Extract the [X, Y] coordinate from the center of the cell holding the provided text.  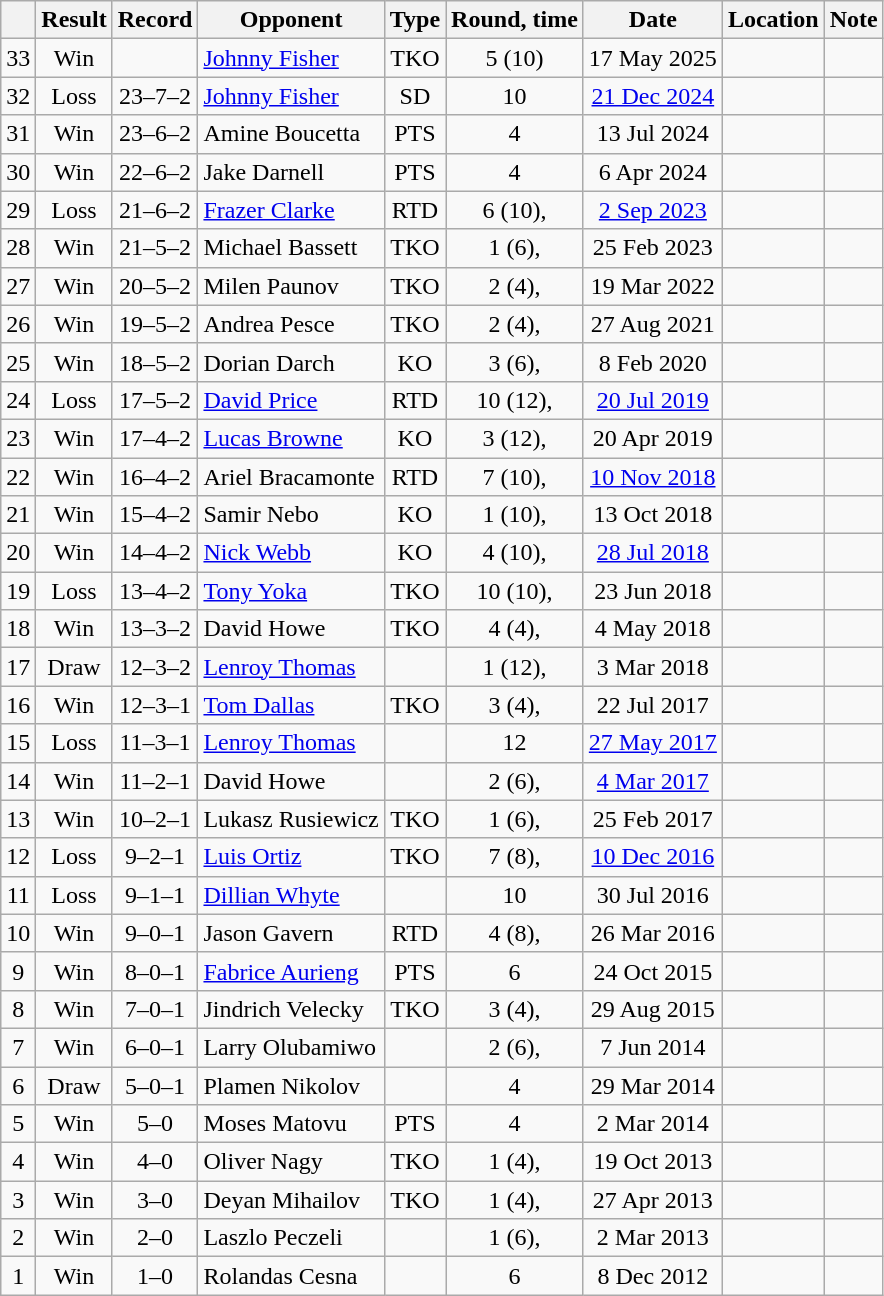
Milen Paunov [291, 286]
17–5–2 [155, 400]
27 Aug 2021 [652, 324]
Rolandas Cesna [291, 1276]
Date [652, 20]
20 Jul 2019 [652, 400]
28 [18, 248]
4 (4), [515, 629]
30 [18, 172]
23 [18, 438]
13 Oct 2018 [652, 515]
1 (10), [515, 515]
3 (6), [515, 362]
26 Mar 2016 [652, 933]
7 [18, 1047]
10 Dec 2016 [652, 857]
9–0–1 [155, 933]
2–0 [155, 1238]
David Price [291, 400]
19 [18, 591]
Jindrich Velecky [291, 1009]
21 Dec 2024 [652, 96]
Andrea Pesce [291, 324]
10–2–1 [155, 819]
29 [18, 210]
23 Jun 2018 [652, 591]
Dillian Whyte [291, 895]
22 [18, 477]
20 Apr 2019 [652, 438]
3 [18, 1200]
Type [414, 20]
5 [18, 1124]
1 [18, 1276]
19–5–2 [155, 324]
Ariel Bracamonte [291, 477]
6 Apr 2024 [652, 172]
11 [18, 895]
Samir Nebo [291, 515]
17 [18, 667]
2 [18, 1238]
8 Feb 2020 [652, 362]
Oliver Nagy [291, 1162]
5–0–1 [155, 1085]
1 (12), [515, 667]
20–5–2 [155, 286]
Record [155, 20]
5 (10) [515, 58]
9–1–1 [155, 895]
10 (12), [515, 400]
Frazer Clarke [291, 210]
11–3–1 [155, 743]
19 Mar 2022 [652, 286]
21–5–2 [155, 248]
3 (12), [515, 438]
31 [18, 134]
Deyan Mihailov [291, 1200]
4–0 [155, 1162]
13–4–2 [155, 591]
24 [18, 400]
28 Jul 2018 [652, 553]
Fabrice Aurieng [291, 971]
23–6–2 [155, 134]
2 Mar 2013 [652, 1238]
7 (10), [515, 477]
Plamen Nikolov [291, 1085]
12–3–1 [155, 705]
21 [18, 515]
Amine Boucetta [291, 134]
6 (10), [515, 210]
16–4–2 [155, 477]
15 [18, 743]
13 [18, 819]
11–2–1 [155, 781]
20 [18, 553]
2 Sep 2023 [652, 210]
Larry Olubamiwo [291, 1047]
26 [18, 324]
27 May 2017 [652, 743]
9 [18, 971]
8 [18, 1009]
Michael Bassett [291, 248]
Lucas Browne [291, 438]
Result [74, 20]
33 [18, 58]
9–2–1 [155, 857]
22 Jul 2017 [652, 705]
4 Mar 2017 [652, 781]
14 [18, 781]
30 Jul 2016 [652, 895]
17 May 2025 [652, 58]
Lukasz Rusiewicz [291, 819]
8 Dec 2012 [652, 1276]
13–3–2 [155, 629]
12–3–2 [155, 667]
4 (8), [515, 933]
29 Mar 2014 [652, 1085]
18 [18, 629]
24 Oct 2015 [652, 971]
18–5–2 [155, 362]
4 (10), [515, 553]
25 [18, 362]
15–4–2 [155, 515]
16 [18, 705]
27 [18, 286]
3–0 [155, 1200]
7 Jun 2014 [652, 1047]
7 (8), [515, 857]
25 Feb 2023 [652, 248]
Jason Gavern [291, 933]
Tony Yoka [291, 591]
8–0–1 [155, 971]
Laszlo Peczeli [291, 1238]
3 Mar 2018 [652, 667]
Nick Webb [291, 553]
Dorian Darch [291, 362]
27 Apr 2013 [652, 1200]
32 [18, 96]
4 May 2018 [652, 629]
10 (10), [515, 591]
Round, time [515, 20]
Opponent [291, 20]
Luis Ortiz [291, 857]
Location [773, 20]
Moses Matovu [291, 1124]
7–0–1 [155, 1009]
13 Jul 2024 [652, 134]
Note [854, 20]
21–6–2 [155, 210]
19 Oct 2013 [652, 1162]
5–0 [155, 1124]
14–4–2 [155, 553]
Tom Dallas [291, 705]
10 Nov 2018 [652, 477]
29 Aug 2015 [652, 1009]
2 Mar 2014 [652, 1124]
25 Feb 2017 [652, 819]
17–4–2 [155, 438]
23–7–2 [155, 96]
22–6–2 [155, 172]
6–0–1 [155, 1047]
SD [414, 96]
Jake Darnell [291, 172]
1–0 [155, 1276]
